Determine the (x, y) coordinate at the center of the cell enclosing the given text.  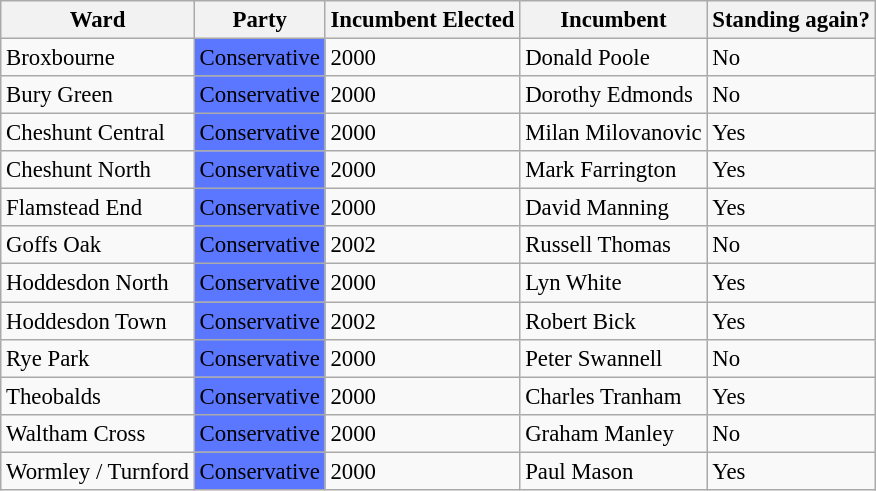
Hoddesdon Town (98, 321)
Robert Bick (614, 321)
Peter Swannell (614, 358)
Broxbourne (98, 58)
Incumbent (614, 20)
Party (260, 20)
Flamstead End (98, 208)
Paul Mason (614, 471)
Incumbent Elected (422, 20)
Ward (98, 20)
Wormley / Turnford (98, 471)
Donald Poole (614, 58)
Goffs Oak (98, 245)
Waltham Cross (98, 433)
David Manning (614, 208)
Standing again? (791, 20)
Rye Park (98, 358)
Cheshunt North (98, 170)
Hoddesdon North (98, 283)
Lyn White (614, 283)
Dorothy Edmonds (614, 95)
Cheshunt Central (98, 133)
Mark Farrington (614, 170)
Theobalds (98, 396)
Russell Thomas (614, 245)
Bury Green (98, 95)
Graham Manley (614, 433)
Charles Tranham (614, 396)
Milan Milovanovic (614, 133)
